Return (X, Y) of the center of cell containing provided text 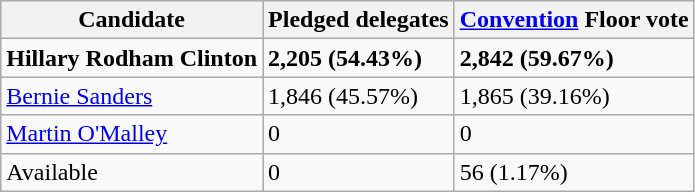
Martin O'Malley (132, 134)
56 (1.17%) (574, 172)
2,205 (54.43%) (359, 58)
Hillary Rodham Clinton (132, 58)
Available (132, 172)
Candidate (132, 20)
1,865 (39.16%) (574, 96)
Bernie Sanders (132, 96)
Pledged delegates (359, 20)
Convention Floor vote (574, 20)
2,842 (59.67%) (574, 58)
1,846 (45.57%) (359, 96)
